Output the (x, y) coordinate of the center of the cell containing the given text.  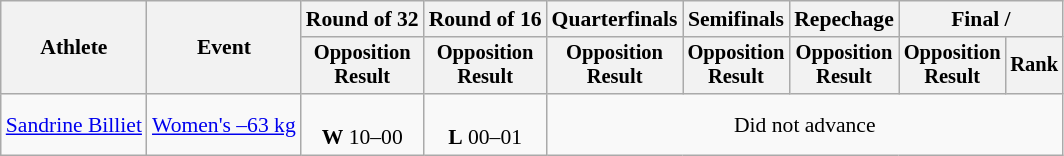
Quarterfinals (615, 19)
Semifinals (736, 19)
Women's –63 kg (224, 124)
Did not advance (805, 124)
Athlete (74, 48)
Sandrine Billiet (74, 124)
Repechage (844, 19)
L 00–01 (486, 124)
Event (224, 48)
Rank (1034, 66)
Round of 16 (486, 19)
W 10–00 (362, 124)
Round of 32 (362, 19)
Final / (981, 19)
